Return [x, y] of the center of cell containing provided text 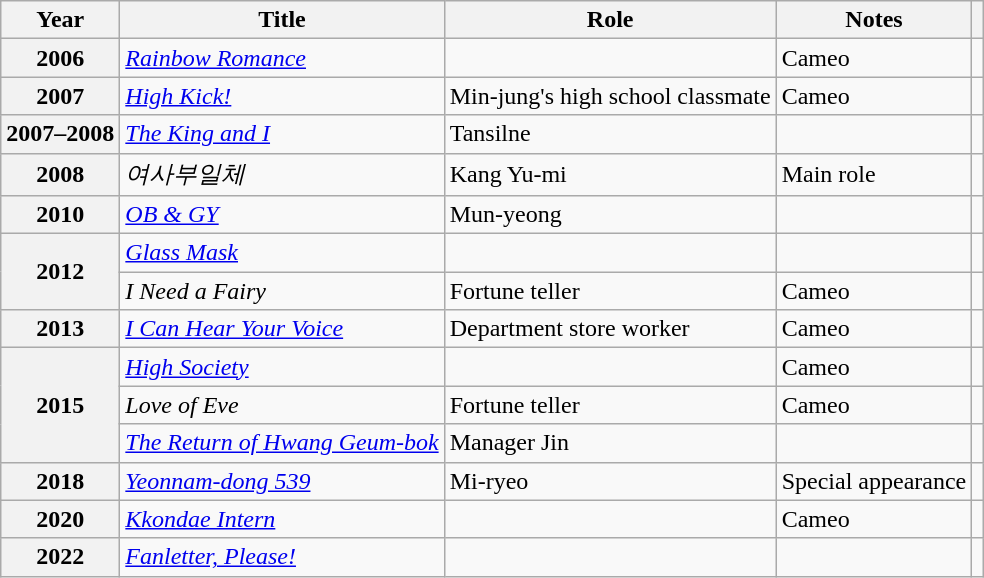
여사부일체 [282, 174]
Kkondae Intern [282, 519]
2015 [60, 405]
Kang Yu-mi [610, 174]
OB & GY [282, 215]
2022 [60, 557]
Main role [874, 174]
Role [610, 20]
Mun-yeong [610, 215]
2012 [60, 272]
High Kick! [282, 96]
High Society [282, 367]
I Need a Fairy [282, 291]
Rainbow Romance [282, 58]
Manager Jin [610, 443]
2020 [60, 519]
2018 [60, 481]
I Can Hear Your Voice [282, 329]
2010 [60, 215]
Yeonnam-dong 539 [282, 481]
Glass Mask [282, 253]
Fanletter, Please! [282, 557]
2008 [60, 174]
Title [282, 20]
Department store worker [610, 329]
2006 [60, 58]
Notes [874, 20]
Special appearance [874, 481]
Tansilne [610, 134]
Min-jung's high school classmate [610, 96]
Year [60, 20]
2007 [60, 96]
Love of Eve [282, 405]
The Return of Hwang Geum-bok [282, 443]
2007–2008 [60, 134]
2013 [60, 329]
Mi-ryeo [610, 481]
The King and I [282, 134]
